Search for the cell housing the specified text and yield its (x, y) center coordinate. 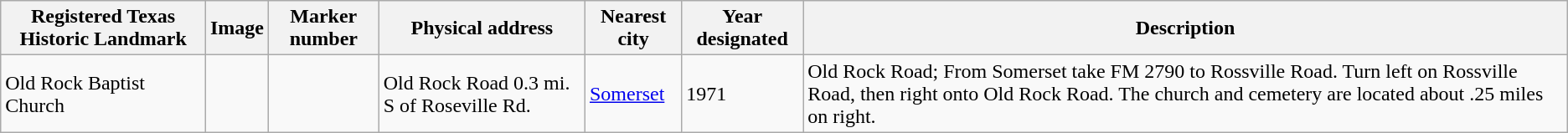
Description (1186, 28)
Old Rock Baptist Church (104, 94)
Old Rock Road 0.3 mi. S of Roseville Rd. (482, 94)
Somerset (633, 94)
1971 (742, 94)
Image (236, 28)
Marker number (323, 28)
Year designated (742, 28)
Registered Texas Historic Landmark (104, 28)
Nearest city (633, 28)
Physical address (482, 28)
